Pinpoint the cell where the given text exists, returning its (x, y) midpoint coordinate. 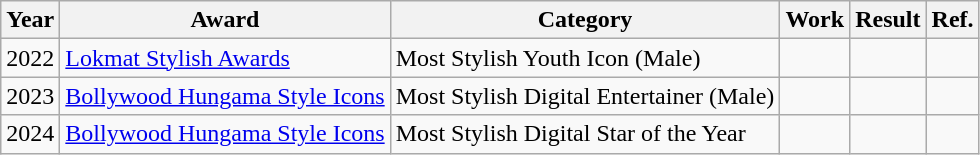
Most Stylish Youth Icon (Male) (585, 58)
Most Stylish Digital Star of the Year (585, 134)
Lokmat Stylish Awards (225, 58)
Award (225, 20)
Year (30, 20)
Most Stylish Digital Entertainer (Male) (585, 96)
2022 (30, 58)
Result (888, 20)
Work (815, 20)
2023 (30, 96)
Category (585, 20)
2024 (30, 134)
Ref. (952, 20)
